From the cell containing the given text, extract its center point as [x, y] coordinate. 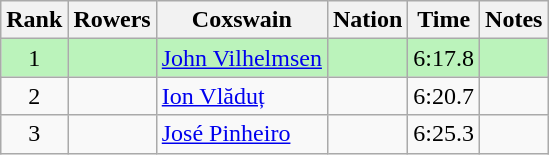
Rowers [112, 20]
6:20.7 [444, 96]
Time [444, 20]
Ion Vlăduț [242, 96]
6:25.3 [444, 134]
1 [34, 58]
John Vilhelmsen [242, 58]
Coxswain [242, 20]
2 [34, 96]
Rank [34, 20]
Notes [514, 20]
6:17.8 [444, 58]
3 [34, 134]
José Pinheiro [242, 134]
Nation [367, 20]
